From the cell containing the given text, extract its center point as [X, Y] coordinate. 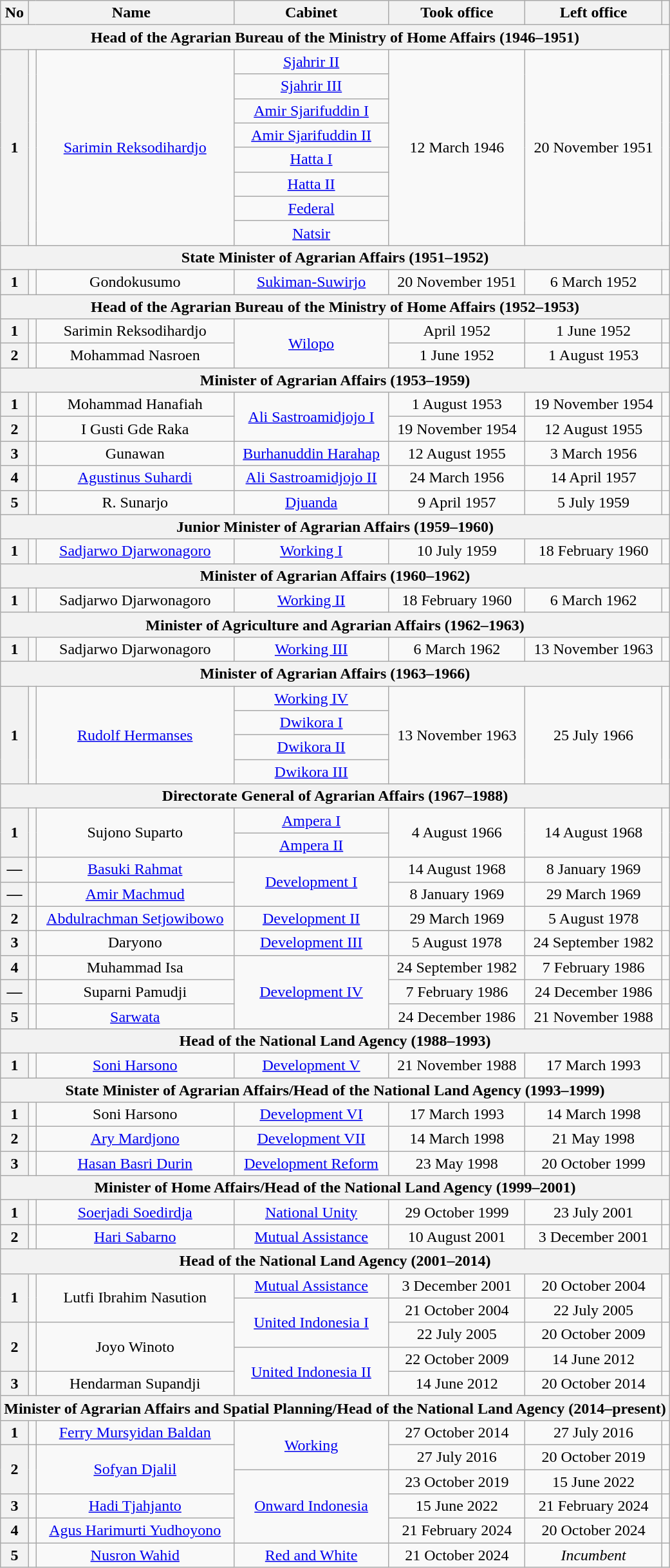
Incumbent [593, 1555]
Directorate General of Agrarian Affairs (1967–1988) [335, 796]
Hendarman Supandji [135, 1383]
Working II [311, 600]
Onward Indonesia [311, 1506]
Hatta I [311, 160]
20 October 2024 [593, 1531]
22 October 2009 [457, 1359]
Agus Harimurti Yudhoyono [135, 1531]
Working III [311, 649]
No [14, 13]
Working [311, 1445]
Sjahrir II [311, 62]
10 August 2001 [457, 1237]
Head of the Agrarian Bureau of the Ministry of Home Affairs (1952–1953) [335, 307]
Lutfi Ibrahim Nasution [135, 1298]
4 August 1966 [457, 833]
Ali Sastroamidjojo II [311, 478]
Hadi Tjahjanto [135, 1506]
Suparni Pamudji [135, 992]
Burhanuddin Harahap [311, 453]
Rudolf Hermanses [135, 734]
12 March 1946 [457, 147]
Minister of Agrarian Affairs (1960–1962) [335, 576]
Dwikora I [311, 723]
Development Reform [311, 1163]
Sjahrir III [311, 86]
Gunawan [135, 453]
Minister of Agrarian Affairs (1963–1966) [335, 673]
Sukiman-Suwirjo [311, 282]
Left office [593, 13]
Red and White [311, 1555]
April 1952 [457, 331]
Sujono Suparto [135, 833]
Agustinus Suhardi [135, 478]
Working I [311, 551]
29 October 1999 [457, 1212]
Junior Minister of Agrarian Affairs (1959–1960) [335, 527]
Dwikora II [311, 747]
20 October 2004 [593, 1286]
Development V [311, 1065]
Took office [457, 13]
Mohammad Hanafiah [135, 405]
Head of the Agrarian Bureau of the Ministry of Home Affairs (1946–1951) [335, 37]
6 March 1952 [593, 282]
United Indonesia I [311, 1322]
Cabinet [311, 13]
21 October 2024 [457, 1555]
Development VI [311, 1115]
20 October 2019 [593, 1457]
Minister of Agrarian Affairs (1953–1959) [335, 380]
Nusron Wahid [135, 1555]
23 October 2019 [457, 1481]
State Minister of Agrarian Affairs/Head of the National Land Agency (1993–1999) [335, 1090]
Name [131, 13]
20 October 1999 [593, 1163]
Development IV [311, 992]
20 October 2009 [593, 1335]
Development III [311, 943]
Muhammad Isa [135, 967]
Development II [311, 918]
National Unity [311, 1212]
United Indonesia II [311, 1371]
I Gusti Gde Raka [135, 429]
Amir Sjarifuddin I [311, 111]
Daryono [135, 943]
Head of the National Land Agency (1988–1993) [335, 1041]
Sarwata [135, 1016]
Minister of Agriculture and Agrarian Affairs (1962–1963) [335, 624]
R. Sunarjo [135, 502]
Gondokusumo [135, 282]
Head of the National Land Agency (2001–2014) [335, 1261]
Abdulrachman Setjowibowo [135, 918]
3 March 1956 [593, 453]
Hatta II [311, 184]
Ferry Mursyidan Baldan [135, 1432]
Hasan Basri Durin [135, 1163]
Minister of Home Affairs/Head of the National Land Agency (1999–2001) [335, 1188]
Ampera I [311, 821]
Soerjadi Soedirdja [135, 1212]
23 May 1998 [457, 1163]
Development I [311, 882]
Ali Sastroamidjojo I [311, 417]
24 March 1956 [457, 478]
Dwikora III [311, 772]
Sofyan Djalil [135, 1469]
Development VII [311, 1139]
State Minister of Agrarian Affairs (1951–1952) [335, 257]
Wilopo [311, 343]
Federal [311, 208]
27 October 2014 [457, 1432]
Amir Machmud [135, 894]
Basuki Rahmat [135, 870]
21 May 1998 [593, 1139]
Djuanda [311, 502]
23 July 2001 [593, 1212]
Natsir [311, 233]
5 July 1959 [593, 502]
Amir Sjarifuddin II [311, 135]
21 October 2004 [457, 1310]
Mohammad Nasroen [135, 356]
20 October 2014 [593, 1383]
14 April 1957 [593, 478]
Hari Sabarno [135, 1237]
Ary Mardjono [135, 1139]
9 April 1957 [457, 502]
25 July 1966 [593, 734]
10 July 1959 [457, 551]
Working IV [311, 698]
Ampera II [311, 845]
Joyo Winoto [135, 1347]
Minister of Agrarian Affairs and Spatial Planning/Head of the National Land Agency (2014–present) [335, 1408]
